Find where the given text appears and provide that cell's center as (X, Y) coordinate. 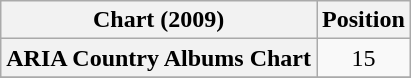
15 (364, 58)
ARIA Country Albums Chart (159, 58)
Position (364, 20)
Chart (2009) (159, 20)
